Provide the (X, Y) coordinate of the cell's center where the given text is located.  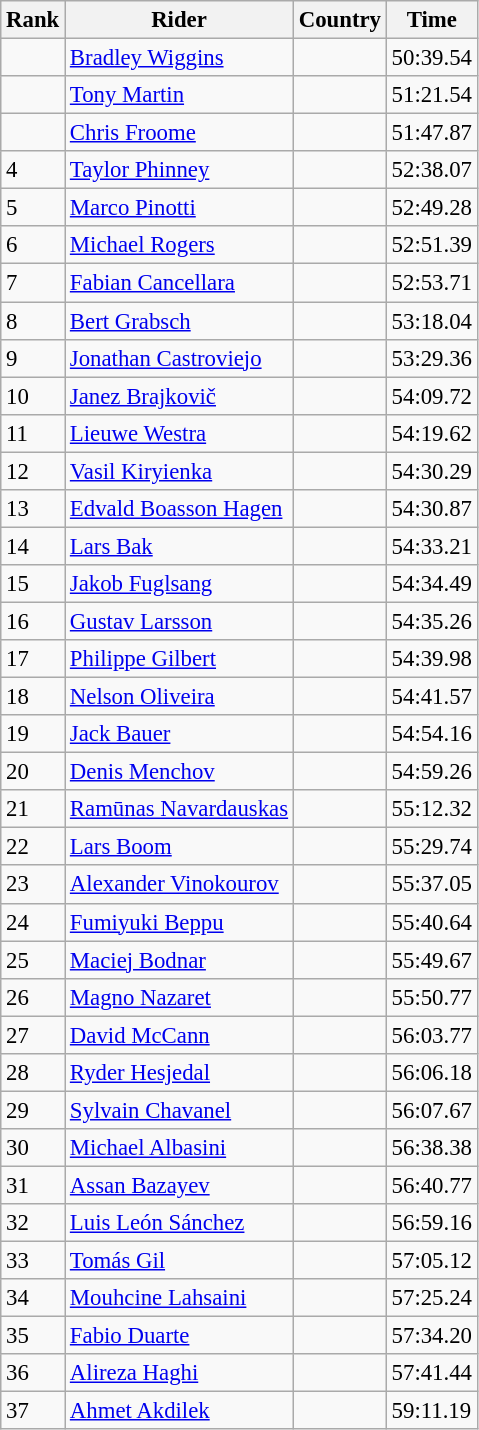
David McCann (180, 1035)
57:41.44 (432, 1373)
55:40.64 (432, 922)
Lieuwe Westra (180, 433)
54:19.62 (432, 433)
59:11.19 (432, 1411)
Vasil Kiryienka (180, 471)
23 (33, 885)
11 (33, 433)
56:38.38 (432, 1148)
Taylor Phinney (180, 170)
16 (33, 621)
Michael Albasini (180, 1148)
55:37.05 (432, 885)
50:39.54 (432, 58)
52:49.28 (432, 208)
51:21.54 (432, 95)
15 (33, 584)
Mouhcine Lahsaini (180, 1298)
24 (33, 922)
Edvald Boasson Hagen (180, 509)
Denis Menchov (180, 772)
17 (33, 659)
Fabio Duarte (180, 1336)
37 (33, 1411)
54:30.29 (432, 471)
8 (33, 321)
Country (340, 20)
Rider (180, 20)
55:12.32 (432, 809)
34 (33, 1298)
12 (33, 471)
53:18.04 (432, 321)
54:41.57 (432, 697)
56:07.67 (432, 1110)
54:35.26 (432, 621)
54:59.26 (432, 772)
54:39.98 (432, 659)
13 (33, 509)
14 (33, 546)
10 (33, 396)
55:29.74 (432, 847)
Magno Nazaret (180, 997)
52:53.71 (432, 283)
32 (33, 1223)
Tomás Gil (180, 1261)
35 (33, 1336)
Tony Martin (180, 95)
Rank (33, 20)
18 (33, 697)
9 (33, 358)
Maciej Bodnar (180, 960)
52:51.39 (432, 245)
Sylvain Chavanel (180, 1110)
Lars Bak (180, 546)
57:25.24 (432, 1298)
56:03.77 (432, 1035)
Gustav Larsson (180, 621)
Ryder Hesjedal (180, 1073)
Chris Froome (180, 133)
6 (33, 245)
Jakob Fuglsang (180, 584)
21 (33, 809)
Fumiyuki Beppu (180, 922)
Jack Bauer (180, 734)
Lars Boom (180, 847)
54:33.21 (432, 546)
57:34.20 (432, 1336)
Ramūnas Navardauskas (180, 809)
51:47.87 (432, 133)
Jonathan Castroviejo (180, 358)
Philippe Gilbert (180, 659)
19 (33, 734)
Luis León Sánchez (180, 1223)
Fabian Cancellara (180, 283)
31 (33, 1185)
Alireza Haghi (180, 1373)
25 (33, 960)
Marco Pinotti (180, 208)
54:54.16 (432, 734)
27 (33, 1035)
7 (33, 283)
52:38.07 (432, 170)
55:50.77 (432, 997)
56:40.77 (432, 1185)
30 (33, 1148)
Bert Grabsch (180, 321)
Michael Rogers (180, 245)
56:59.16 (432, 1223)
53:29.36 (432, 358)
56:06.18 (432, 1073)
33 (33, 1261)
Time (432, 20)
Nelson Oliveira (180, 697)
26 (33, 997)
57:05.12 (432, 1261)
Bradley Wiggins (180, 58)
20 (33, 772)
54:09.72 (432, 396)
Ahmet Akdilek (180, 1411)
4 (33, 170)
22 (33, 847)
29 (33, 1110)
55:49.67 (432, 960)
Alexander Vinokourov (180, 885)
Assan Bazayev (180, 1185)
54:30.87 (432, 509)
36 (33, 1373)
28 (33, 1073)
Janez Brajkovič (180, 396)
5 (33, 208)
54:34.49 (432, 584)
